Extract the [X, Y] coordinate from the center of the cell holding the provided text.  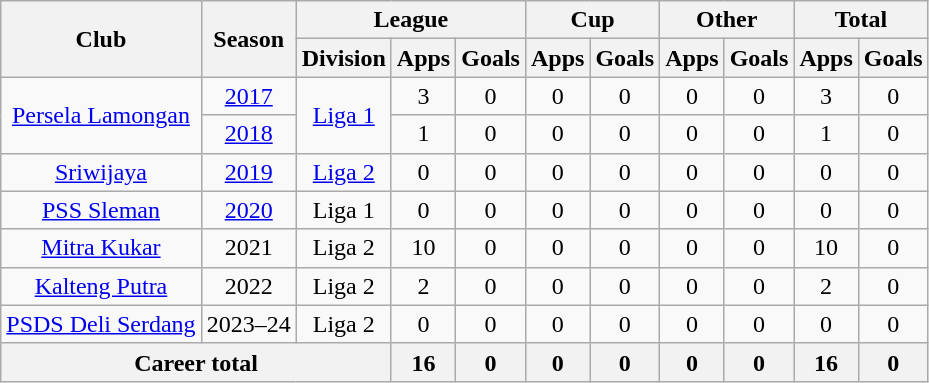
2020 [248, 210]
Season [248, 39]
2019 [248, 172]
Career total [196, 362]
Club [101, 39]
2017 [248, 96]
2022 [248, 286]
Mitra Kukar [101, 248]
Persela Lamongan [101, 115]
Kalteng Putra [101, 286]
League [410, 20]
Sriwijaya [101, 172]
2021 [248, 248]
Other [727, 20]
Cup [592, 20]
2023–24 [248, 324]
Division [344, 58]
2018 [248, 134]
PSDS Deli Serdang [101, 324]
PSS Sleman [101, 210]
Total [861, 20]
